Pinpoint the cell where the given text exists, returning its [X, Y] midpoint coordinate. 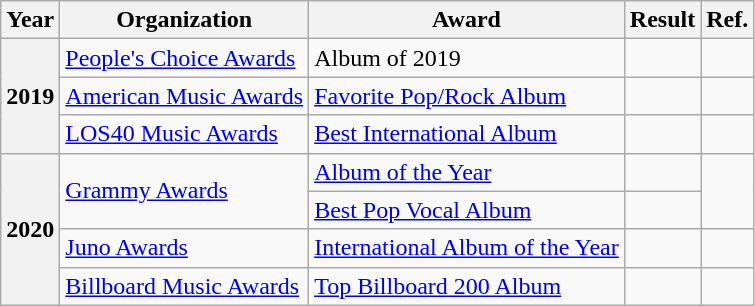
International Album of the Year [467, 248]
Album of 2019 [467, 58]
2020 [30, 229]
Best International Album [467, 134]
Organization [184, 20]
Juno Awards [184, 248]
Year [30, 20]
Grammy Awards [184, 191]
2019 [30, 96]
People's Choice Awards [184, 58]
Result [662, 20]
LOS40 Music Awards [184, 134]
Billboard Music Awards [184, 286]
Best Pop Vocal Album [467, 210]
Album of the Year [467, 172]
Favorite Pop/Rock Album [467, 96]
Award [467, 20]
Top Billboard 200 Album [467, 286]
American Music Awards [184, 96]
Ref. [728, 20]
